Locate the cell with the specified text and output its [X, Y] center coordinate. 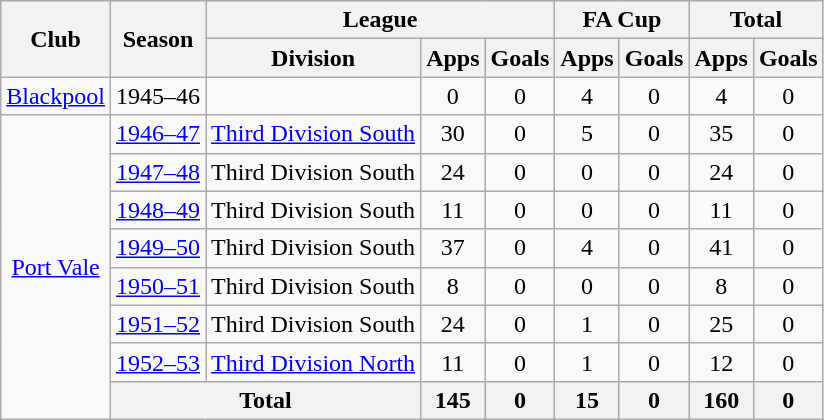
Division [314, 58]
35 [721, 134]
1948–49 [158, 210]
1946–47 [158, 134]
Port Vale [56, 267]
160 [721, 400]
15 [587, 400]
League [380, 20]
25 [721, 324]
37 [453, 248]
1947–48 [158, 172]
1950–51 [158, 286]
5 [587, 134]
1949–50 [158, 248]
145 [453, 400]
12 [721, 362]
30 [453, 134]
1952–53 [158, 362]
Third Division North [314, 362]
1951–52 [158, 324]
Blackpool [56, 96]
41 [721, 248]
FA Cup [622, 20]
Club [56, 39]
1945–46 [158, 96]
Season [158, 39]
